Scan for the cell matching the given text and deliver its (x, y) coordinate at center. 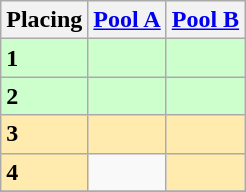
Placing (44, 20)
Pool B (205, 20)
Pool A (127, 20)
3 (44, 134)
4 (44, 172)
1 (44, 58)
2 (44, 96)
